Locate the cell with the specified text and output its [X, Y] center coordinate. 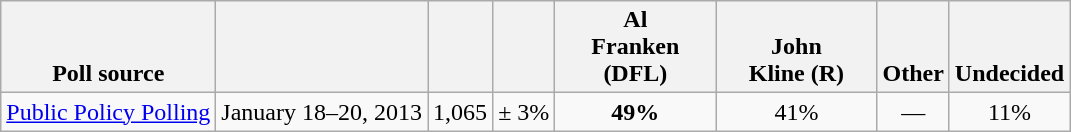
41% [796, 112]
Public Policy Polling [108, 112]
Undecided [1009, 47]
January 18–20, 2013 [322, 112]
Poll source [108, 47]
AlFranken (DFL) [636, 47]
± 3% [524, 112]
11% [1009, 112]
49% [636, 112]
— [913, 112]
JohnKline (R) [796, 47]
1,065 [460, 112]
Other [913, 47]
